Locate the cell with the specified text and output its [x, y] center coordinate. 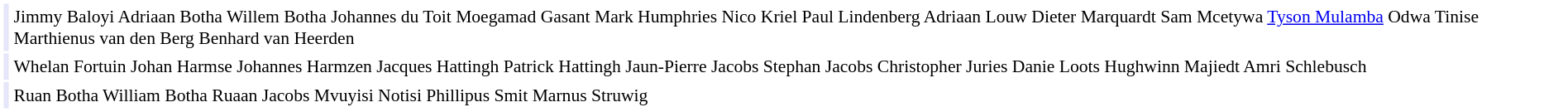
Ruan Botha William Botha Ruaan Jacobs Mvuyisi Notisi Phillipus Smit Marnus Struwig [788, 95]
